Scan for the cell matching the given text and deliver its [x, y] coordinate at center. 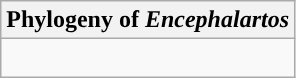
Phylogeny of Encephalartos [148, 20]
